From the cell containing the given text, extract its center point as [X, Y] coordinate. 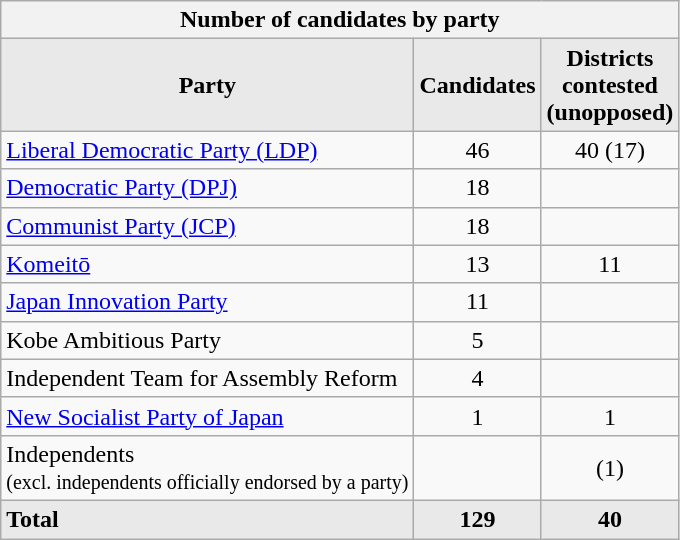
Independent Team for Assembly Reform [208, 378]
New Socialist Party of Japan [208, 416]
Japan Innovation Party [208, 302]
40 (17) [610, 150]
129 [478, 519]
Kobe Ambitious Party [208, 340]
5 [478, 340]
40 [610, 519]
Communist Party (JCP) [208, 226]
Total [208, 519]
46 [478, 150]
Democratic Party (DPJ) [208, 188]
Liberal Democratic Party (LDP) [208, 150]
Komeitō [208, 264]
Candidates [478, 85]
(1) [610, 468]
Independents (excl. independents officially endorsed by a party) [208, 468]
4 [478, 378]
Party [208, 85]
Number of candidates by party [340, 20]
Districtscontested(unopposed) [610, 85]
13 [478, 264]
